Provide the (X, Y) coordinate of the cell's center where the given text is located.  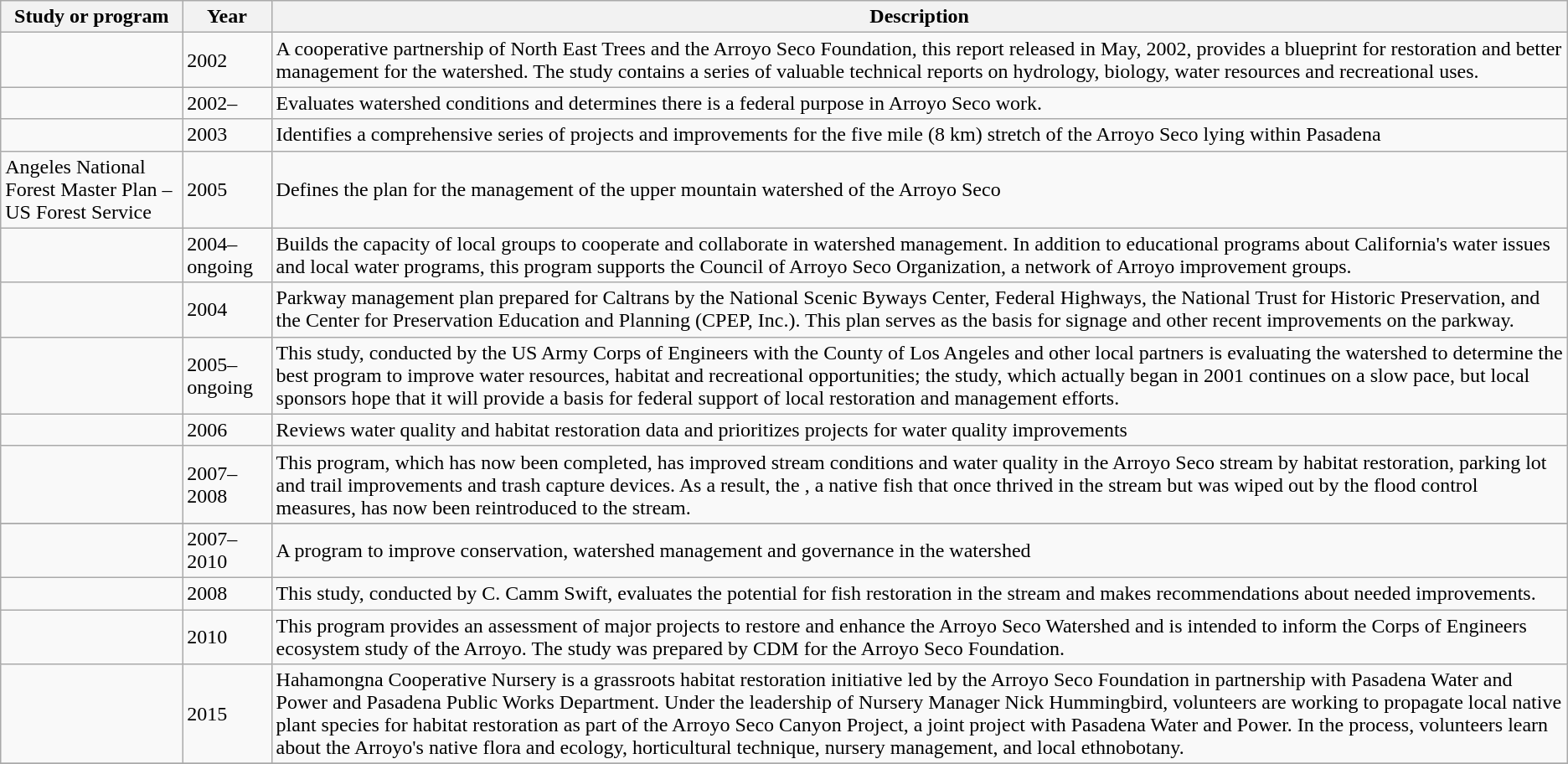
2006 (227, 430)
2002– (227, 103)
2004– ongoing (227, 255)
2007–2010 (227, 550)
Study or program (92, 17)
Identifies a comprehensive series of projects and improvements for the five mile (8 km) stretch of the Arroyo Seco lying within Pasadena (920, 135)
2008 (227, 593)
2007–2008 (227, 484)
2002 (227, 60)
2003 (227, 135)
Angeles National Forest Master Plan – US Forest Service (92, 189)
Description (920, 17)
Defines the plan for the management of the upper mountain watershed of the Arroyo Seco (920, 189)
Year (227, 17)
2004 (227, 310)
Reviews water quality and habitat restoration data and prioritizes projects for water quality improvements (920, 430)
2015 (227, 714)
2005– ongoing (227, 375)
2005 (227, 189)
2010 (227, 637)
Evaluates watershed conditions and determines there is a federal purpose in Arroyo Seco work. (920, 103)
A program to improve conservation, watershed management and governance in the watershed (920, 550)
